Extract the (X, Y) coordinate from the center of the cell holding the provided text.  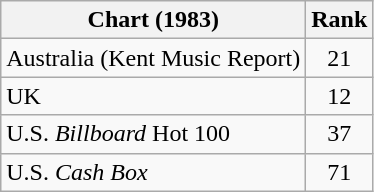
U.S. Cash Box (154, 172)
Chart (1983) (154, 20)
71 (340, 172)
37 (340, 134)
21 (340, 58)
U.S. Billboard Hot 100 (154, 134)
Australia (Kent Music Report) (154, 58)
Rank (340, 20)
12 (340, 96)
UK (154, 96)
